Detect which cell encompasses the target text, then output its (X, Y) center coordinate. 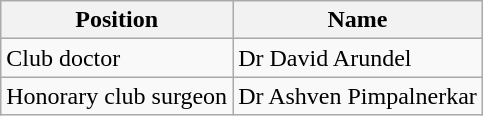
Club doctor (117, 58)
Dr David Arundel (358, 58)
Dr Ashven Pimpalnerkar (358, 96)
Honorary club surgeon (117, 96)
Name (358, 20)
Position (117, 20)
